Return the (x, y) coordinate for the center point of the cell that contains the specified text.  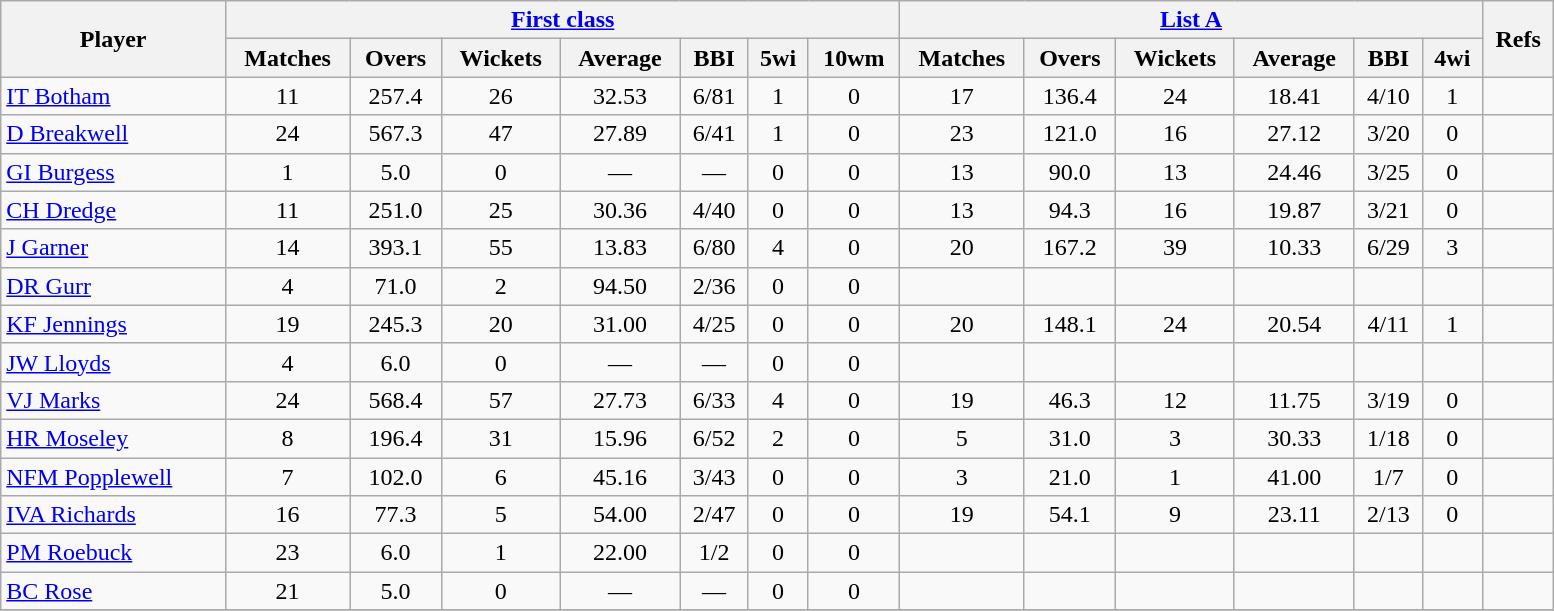
26 (500, 96)
4/11 (1388, 324)
20.54 (1294, 324)
27.89 (620, 134)
3/43 (714, 477)
9 (1175, 515)
CH Dredge (114, 210)
148.1 (1070, 324)
1/18 (1388, 438)
3/21 (1388, 210)
30.36 (620, 210)
DR Gurr (114, 286)
D Breakwell (114, 134)
10wm (854, 58)
2/47 (714, 515)
54.00 (620, 515)
First class (563, 20)
HR Moseley (114, 438)
15.96 (620, 438)
GI Burgess (114, 172)
47 (500, 134)
31.0 (1070, 438)
13.83 (620, 248)
94.50 (620, 286)
6/41 (714, 134)
J Garner (114, 248)
25 (500, 210)
IVA Richards (114, 515)
245.3 (396, 324)
32.53 (620, 96)
List A (1191, 20)
94.3 (1070, 210)
102.0 (396, 477)
18.41 (1294, 96)
4/40 (714, 210)
6/29 (1388, 248)
3/25 (1388, 172)
2/13 (1388, 515)
6/52 (714, 438)
196.4 (396, 438)
393.1 (396, 248)
54.1 (1070, 515)
4/10 (1388, 96)
27.12 (1294, 134)
30.33 (1294, 438)
57 (500, 400)
39 (1175, 248)
PM Roebuck (114, 553)
136.4 (1070, 96)
41.00 (1294, 477)
27.73 (620, 400)
21.0 (1070, 477)
1/7 (1388, 477)
NFM Popplewell (114, 477)
5wi (778, 58)
167.2 (1070, 248)
KF Jennings (114, 324)
6 (500, 477)
4/25 (714, 324)
17 (962, 96)
90.0 (1070, 172)
22.00 (620, 553)
2/36 (714, 286)
23.11 (1294, 515)
IT Botham (114, 96)
55 (500, 248)
3/20 (1388, 134)
7 (288, 477)
12 (1175, 400)
21 (288, 591)
31 (500, 438)
568.4 (396, 400)
77.3 (396, 515)
71.0 (396, 286)
10.33 (1294, 248)
6/33 (714, 400)
46.3 (1070, 400)
1/2 (714, 553)
VJ Marks (114, 400)
4wi (1452, 58)
121.0 (1070, 134)
8 (288, 438)
Refs (1518, 39)
19.87 (1294, 210)
257.4 (396, 96)
567.3 (396, 134)
BC Rose (114, 591)
3/19 (1388, 400)
251.0 (396, 210)
JW Lloyds (114, 362)
14 (288, 248)
6/80 (714, 248)
Player (114, 39)
11.75 (1294, 400)
24.46 (1294, 172)
31.00 (620, 324)
45.16 (620, 477)
6/81 (714, 96)
